Scan for the cell matching the given text and deliver its (X, Y) coordinate at center. 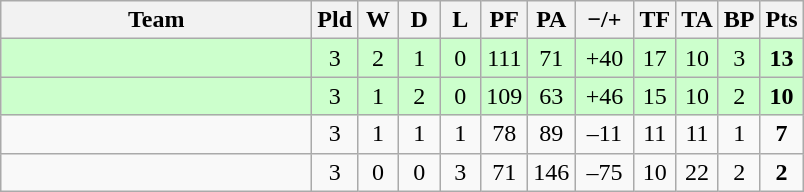
Pld (335, 20)
L (460, 20)
W (378, 20)
89 (552, 134)
146 (552, 172)
109 (504, 96)
7 (782, 134)
111 (504, 58)
13 (782, 58)
+40 (604, 58)
TA (698, 20)
PF (504, 20)
+46 (604, 96)
Pts (782, 20)
63 (552, 96)
Team (156, 20)
22 (698, 172)
78 (504, 134)
−/+ (604, 20)
–75 (604, 172)
PA (552, 20)
D (420, 20)
–11 (604, 134)
TF (655, 20)
15 (655, 96)
17 (655, 58)
BP (739, 20)
